Locate the cell with the specified text and output its [X, Y] center coordinate. 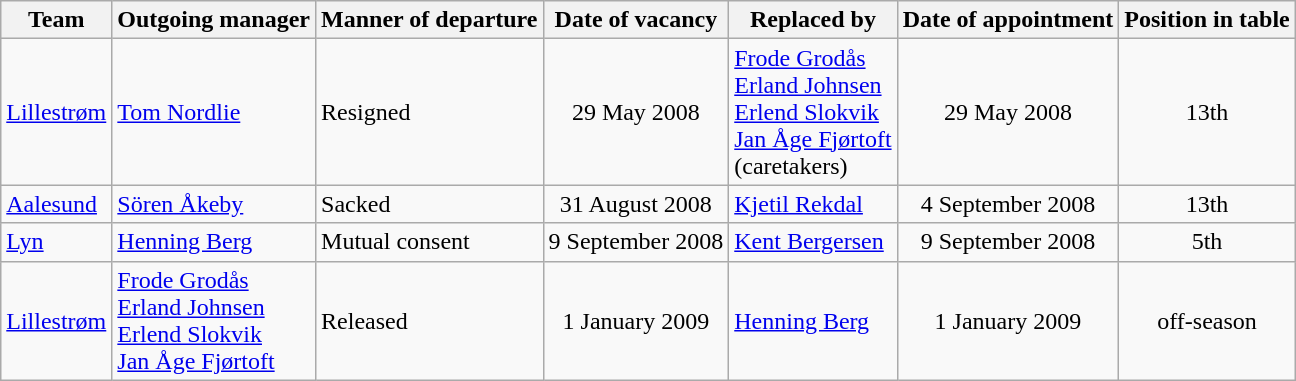
Sacked [430, 204]
Lyn [56, 242]
4 September 2008 [1008, 204]
Date of appointment [1008, 20]
Sören Åkeby [214, 204]
Frode Grodås Erland Johnsen Erlend Slokvik Jan Åge Fjørtoft [214, 320]
Tom Nordlie [214, 112]
Outgoing manager [214, 20]
Mutual consent [430, 242]
Team [56, 20]
Date of vacancy [636, 20]
Resigned [430, 112]
Position in table [1207, 20]
Kjetil Rekdal [813, 204]
Aalesund [56, 204]
Replaced by [813, 20]
5th [1207, 242]
off-season [1207, 320]
31 August 2008 [636, 204]
Manner of departure [430, 20]
Kent Bergersen [813, 242]
Frode Grodås Erland Johnsen Erlend Slokvik Jan Åge Fjørtoft (caretakers) [813, 112]
Released [430, 320]
